Search for the cell housing the specified text and yield its (X, Y) center coordinate. 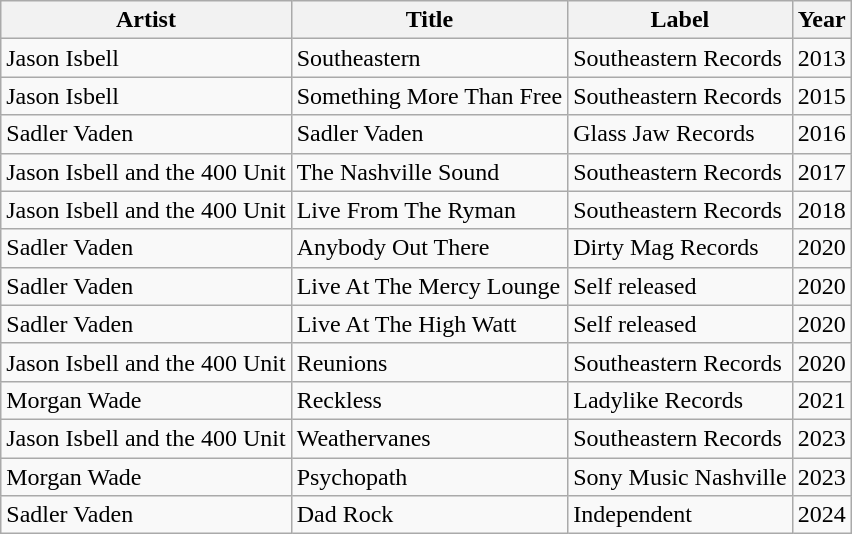
Ladylike Records (680, 400)
2018 (822, 210)
Live At The Mercy Lounge (430, 286)
Artist (146, 20)
Reunions (430, 362)
Live At The High Watt (430, 324)
Title (430, 20)
Weathervanes (430, 438)
Year (822, 20)
The Nashville Sound (430, 172)
Psychopath (430, 477)
2021 (822, 400)
Dirty Mag Records (680, 248)
Reckless (430, 400)
2016 (822, 134)
2024 (822, 515)
Independent (680, 515)
Sony Music Nashville (680, 477)
Anybody Out There (430, 248)
Dad Rock (430, 515)
2015 (822, 96)
Southeastern (430, 58)
Glass Jaw Records (680, 134)
Label (680, 20)
2017 (822, 172)
Live From The Ryman (430, 210)
Something More Than Free (430, 96)
2013 (822, 58)
